Detect which cell encompasses the target text, then output its (x, y) center coordinate. 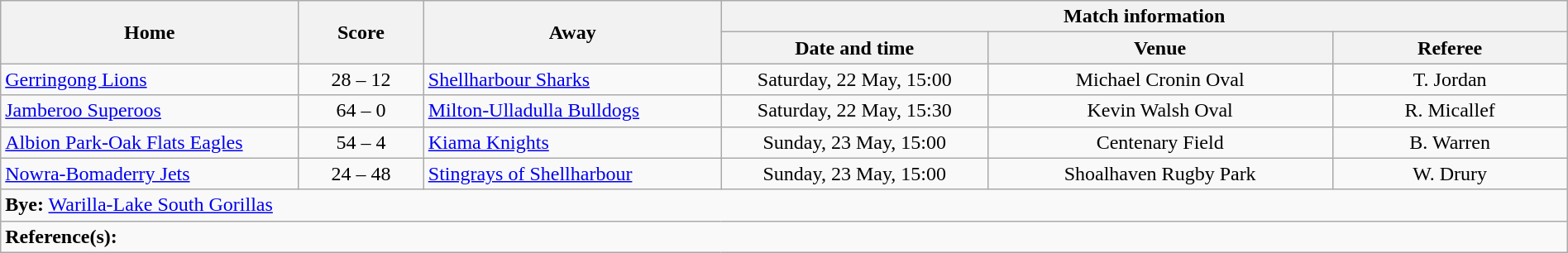
Albion Park-Oak Flats Eagles (150, 142)
Nowra-Bomaderry Jets (150, 174)
T. Jordan (1450, 79)
Milton-Ulladulla Bulldogs (572, 111)
W. Drury (1450, 174)
64 – 0 (361, 111)
Bye: Warilla-Lake South Gorillas (784, 205)
Kevin Walsh Oval (1159, 111)
Score (361, 32)
R. Micallef (1450, 111)
Venue (1159, 48)
Centenary Field (1159, 142)
Kiama Knights (572, 142)
Referee (1450, 48)
Shellharbour Sharks (572, 79)
B. Warren (1450, 142)
Michael Cronin Oval (1159, 79)
Away (572, 32)
Shoalhaven Rugby Park (1159, 174)
54 – 4 (361, 142)
Saturday, 22 May, 15:00 (854, 79)
Reference(s): (784, 236)
Stingrays of Shellharbour (572, 174)
Jamberoo Superoos (150, 111)
Date and time (854, 48)
Match information (1145, 17)
Home (150, 32)
28 – 12 (361, 79)
Saturday, 22 May, 15:30 (854, 111)
24 – 48 (361, 174)
Gerringong Lions (150, 79)
